Provide the [X, Y] coordinate of the cell's center where the given text is located.  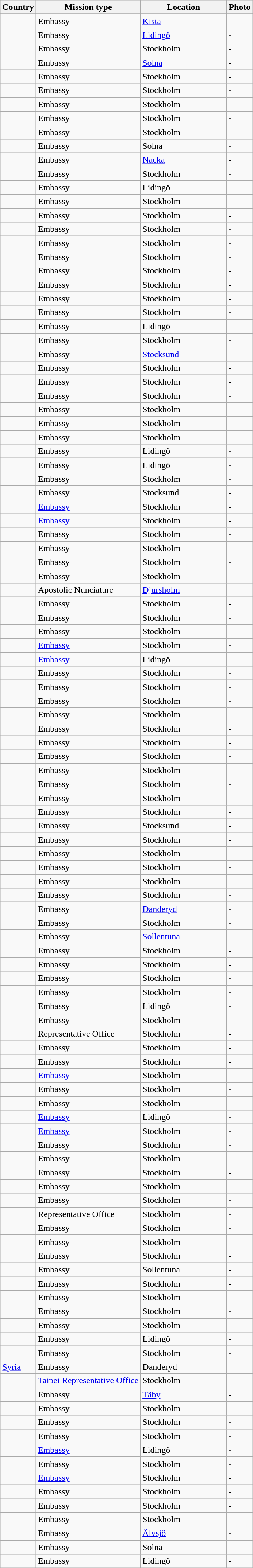
Djursholm [184, 590]
Taipei Representative Office [88, 1381]
Kista [184, 21]
Täby [184, 1395]
Syria [18, 1367]
Mission type [88, 7]
Nacka [184, 160]
Älvsjö [184, 1533]
Photo [239, 7]
Location [184, 7]
Country [18, 7]
Apostolic Nunciature [88, 590]
